Return the [x, y] coordinate for the center point of the cell that contains the specified text.  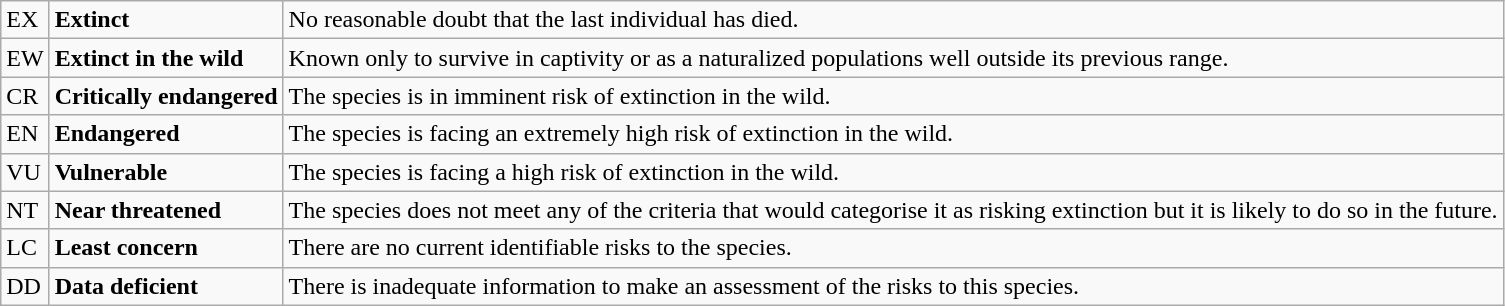
Endangered [166, 134]
CR [25, 96]
Extinct [166, 20]
VU [25, 172]
There is inadequate information to make an assessment of the risks to this species. [893, 286]
Critically endangered [166, 96]
Extinct in the wild [166, 58]
The species is in imminent risk of extinction in the wild. [893, 96]
Data deficient [166, 286]
The species is facing a high risk of extinction in the wild. [893, 172]
Known only to survive in captivity or as a naturalized populations well outside its previous range. [893, 58]
LC [25, 248]
EN [25, 134]
NT [25, 210]
Vulnerable [166, 172]
There are no current identifiable risks to the species. [893, 248]
EW [25, 58]
No reasonable doubt that the last individual has died. [893, 20]
DD [25, 286]
The species is facing an extremely high risk of extinction in the wild. [893, 134]
Near threatened [166, 210]
The species does not meet any of the criteria that would categorise it as risking extinction but it is likely to do so in the future. [893, 210]
EX [25, 20]
Least concern [166, 248]
